Provide the [X, Y] coordinate of the cell's center where the given text is located.  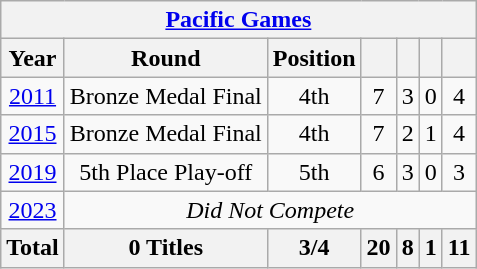
Pacific Games [238, 20]
2011 [33, 96]
3/4 [314, 248]
20 [378, 248]
Year [33, 58]
2023 [33, 210]
2019 [33, 172]
5th Place Play-off [166, 172]
Total [33, 248]
Position [314, 58]
Round [166, 58]
5th [314, 172]
2 [408, 134]
2015 [33, 134]
Did Not Compete [270, 210]
8 [408, 248]
6 [378, 172]
11 [459, 248]
0 Titles [166, 248]
